Identify which cell holds the provided text, then report its [x, y] central coordinate. 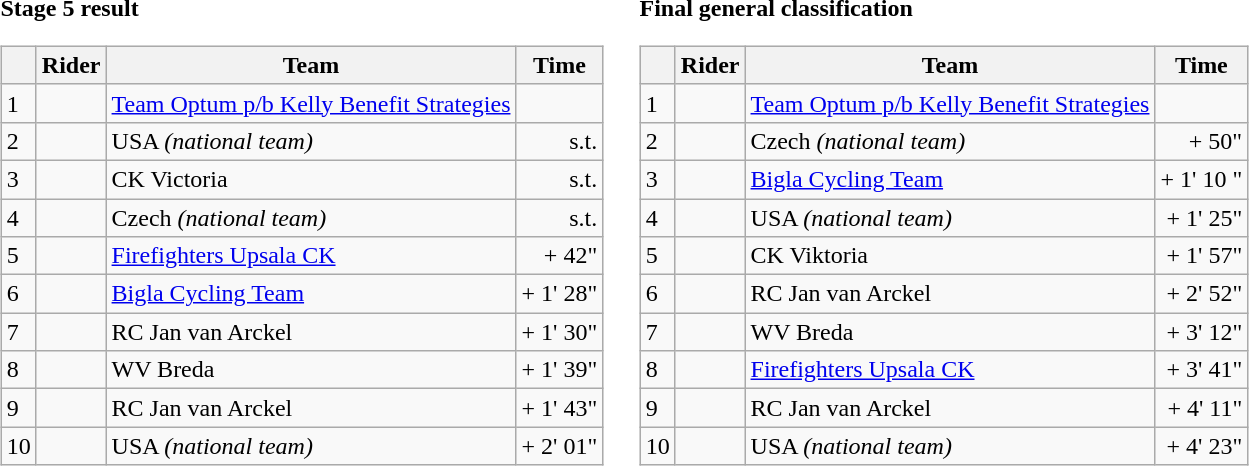
+ 1' 28" [560, 294]
+ 2' 01" [560, 446]
+ 1' 30" [560, 332]
+ 2' 52" [1202, 294]
+ 1' 43" [560, 408]
+ 4' 23" [1202, 446]
+ 1' 57" [1202, 256]
+ 42" [560, 256]
+ 1' 10 " [1202, 179]
+ 50" [1202, 141]
+ 4' 11" [1202, 408]
+ 3' 41" [1202, 370]
+ 3' 12" [1202, 332]
+ 1' 39" [560, 370]
CK Victoria [311, 179]
CK Viktoria [950, 256]
+ 1' 25" [1202, 217]
